Search for the cell housing the specified text and yield its [X, Y] center coordinate. 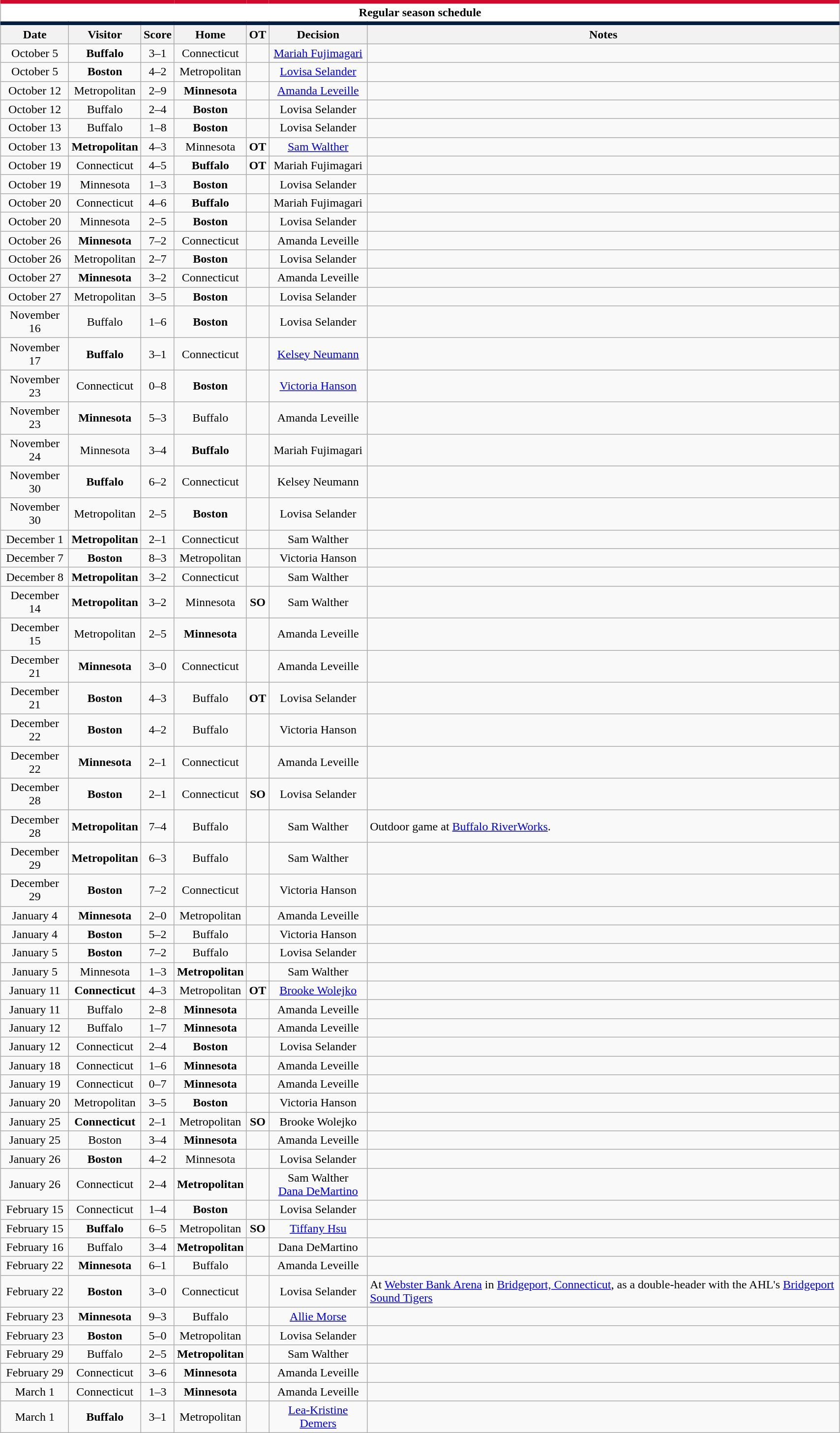
February 16 [35, 1247]
December 15 [35, 634]
Regular season schedule [420, 13]
6–5 [157, 1228]
December 7 [35, 558]
January 19 [35, 1084]
December 14 [35, 602]
4–6 [157, 203]
Score [157, 33]
5–2 [157, 934]
0–8 [157, 386]
November 24 [35, 450]
Dana DeMartino [318, 1247]
1–7 [157, 1028]
Sam WaltherDana DeMartino [318, 1185]
3–6 [157, 1372]
Visitor [105, 33]
6–2 [157, 482]
2–8 [157, 1009]
1–4 [157, 1210]
Lea-Kristine Demers [318, 1417]
At Webster Bank Arena in Bridgeport, Connecticut, as a double-header with the AHL's Bridgeport Sound Tigers [603, 1291]
December 1 [35, 539]
Notes [603, 33]
6–1 [157, 1266]
January 20 [35, 1103]
9–3 [157, 1316]
0–7 [157, 1084]
January 18 [35, 1065]
7–4 [157, 826]
December 8 [35, 577]
2–7 [157, 259]
Allie Morse [318, 1316]
Decision [318, 33]
Tiffany Hsu [318, 1228]
Outdoor game at Buffalo RiverWorks. [603, 826]
2–9 [157, 91]
5–3 [157, 418]
2–0 [157, 915]
8–3 [157, 558]
November 16 [35, 322]
November 17 [35, 354]
4–5 [157, 165]
6–3 [157, 858]
1–8 [157, 128]
Home [210, 33]
Date [35, 33]
5–0 [157, 1335]
